Return the (x, y) coordinate for the center point of the cell that contains the specified text.  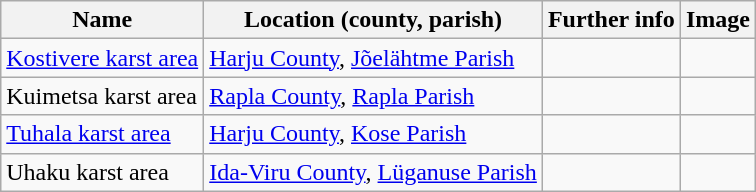
Ida-Viru County, Lüganuse Parish (374, 172)
Harju County, Jõelähtme Parish (374, 58)
Kostivere karst area (102, 58)
Name (102, 20)
Harju County, Kose Parish (374, 134)
Uhaku karst area (102, 172)
Location (county, parish) (374, 20)
Kuimetsa karst area (102, 96)
Tuhala karst area (102, 134)
Image (718, 20)
Rapla County, Rapla Parish (374, 96)
Further info (611, 20)
